For the text-containing cell, return its midpoint in [x, y] coordinate format. 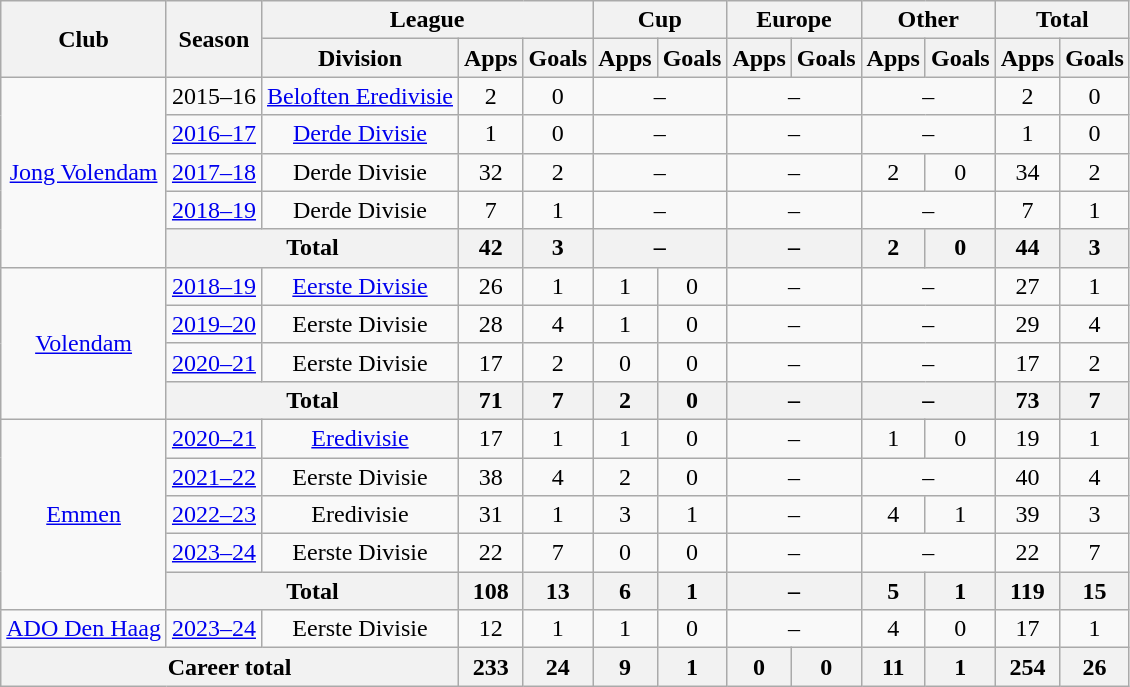
Cup [660, 20]
Europe [794, 20]
Jong Volendam [84, 172]
2019–20 [214, 324]
11 [893, 667]
Emmen [84, 514]
12 [491, 629]
38 [491, 477]
Division [360, 58]
108 [491, 591]
32 [491, 172]
2016–17 [214, 134]
31 [491, 515]
5 [893, 591]
71 [491, 400]
24 [558, 667]
ADO Den Haag [84, 629]
2015–16 [214, 96]
6 [625, 591]
2021–22 [214, 477]
29 [1027, 324]
28 [491, 324]
Season [214, 39]
73 [1027, 400]
2022–23 [214, 515]
League [426, 20]
Career total [230, 667]
233 [491, 667]
Volendam [84, 343]
34 [1027, 172]
19 [1027, 438]
13 [558, 591]
Other [928, 20]
40 [1027, 477]
44 [1027, 248]
9 [625, 667]
27 [1027, 286]
254 [1027, 667]
39 [1027, 515]
Beloften Eredivisie [360, 96]
42 [491, 248]
Club [84, 39]
15 [1095, 591]
119 [1027, 591]
2017–18 [214, 172]
